Locate the cell with the specified text and output its [x, y] center coordinate. 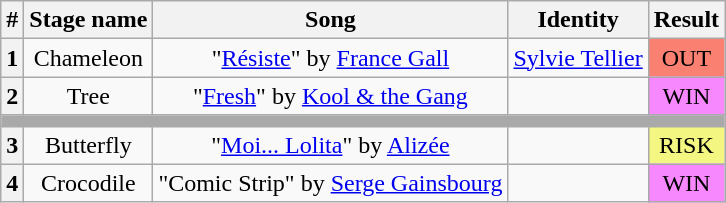
3 [12, 145]
"Fresh" by Kool & the Gang [330, 96]
Butterfly [88, 145]
Identity [578, 20]
Chameleon [88, 58]
# [12, 20]
Result [686, 20]
OUT [686, 58]
Tree [88, 96]
2 [12, 96]
Crocodile [88, 183]
RISK [686, 145]
"Moi... Lolita" by Alizée [330, 145]
4 [12, 183]
1 [12, 58]
Song [330, 20]
Sylvie Tellier [578, 58]
"Résiste" by France Gall [330, 58]
"Comic Strip" by Serge Gainsbourg [330, 183]
Stage name [88, 20]
